For the text-containing cell, return its midpoint in (X, Y) coordinate format. 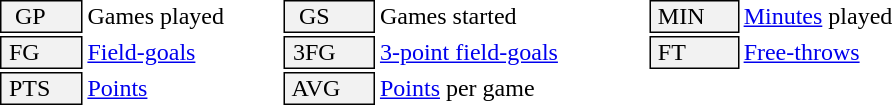
GP (42, 16)
Games started (512, 16)
Points per game (512, 88)
MIN (694, 16)
AVG (330, 88)
Games played (184, 16)
3FG (330, 52)
Points (184, 88)
FG (42, 52)
GS (330, 16)
3-point field-goals (512, 52)
FT (694, 52)
Field-goals (184, 52)
PTS (42, 88)
